From the cell containing the given text, extract its center point as (x, y) coordinate. 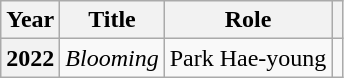
Role (248, 20)
Blooming (112, 58)
Park Hae-young (248, 58)
Year (30, 20)
Title (112, 20)
2022 (30, 58)
